Output the (X, Y) coordinate of the center of the cell containing the given text.  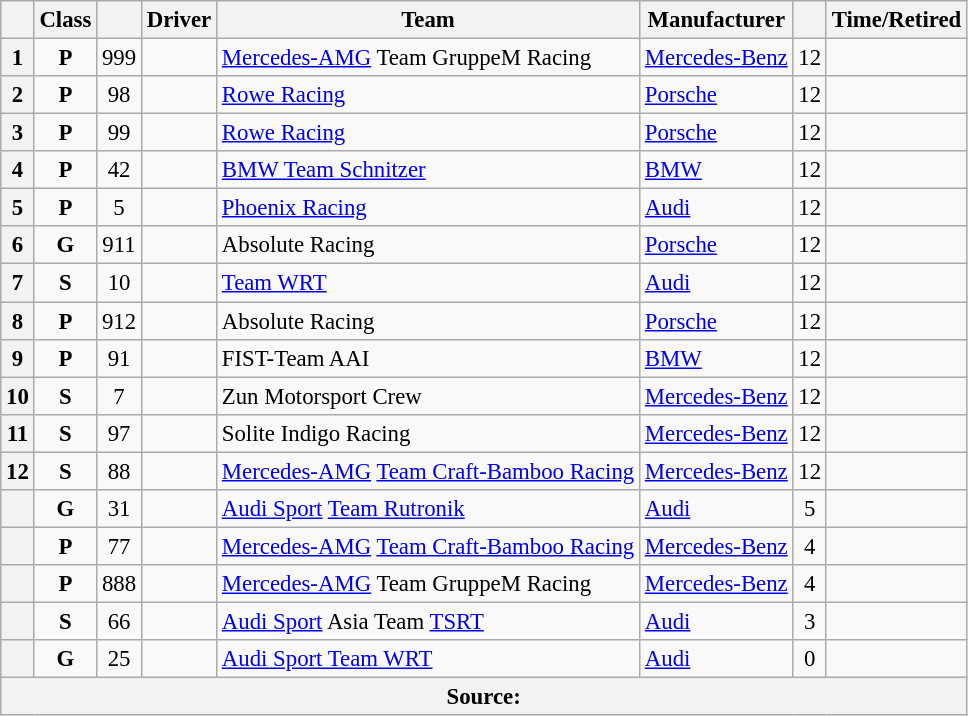
Audi Sport Asia Team TSRT (428, 621)
91 (120, 358)
98 (120, 95)
66 (120, 621)
11 (18, 433)
Class (66, 20)
0 (810, 659)
912 (120, 321)
FIST-Team AAI (428, 358)
911 (120, 245)
8 (18, 321)
25 (120, 659)
Audi Sport Team WRT (428, 659)
Time/Retired (896, 20)
77 (120, 546)
Manufacturer (716, 20)
Solite Indigo Racing (428, 433)
Zun Motorsport Crew (428, 396)
BMW Team Schnitzer (428, 170)
99 (120, 133)
42 (120, 170)
97 (120, 433)
Source: (484, 697)
88 (120, 471)
999 (120, 58)
31 (120, 509)
888 (120, 584)
Phoenix Racing (428, 208)
9 (18, 358)
Team (428, 20)
2 (18, 95)
Team WRT (428, 283)
1 (18, 58)
Audi Sport Team Rutronik (428, 509)
6 (18, 245)
Driver (178, 20)
